For the text-containing cell, return its midpoint in [x, y] coordinate format. 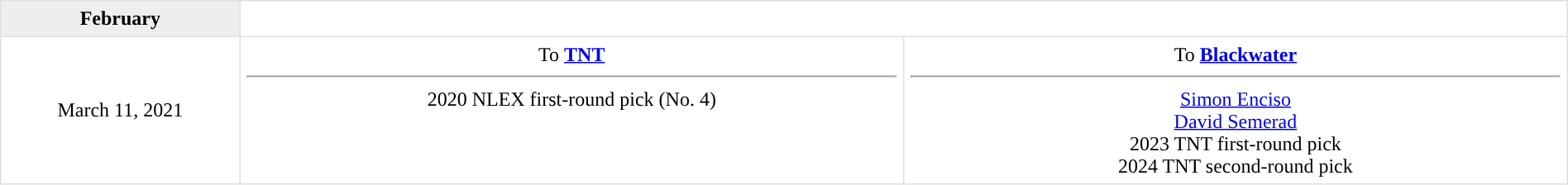
To TNT2020 NLEX first-round pick (No. 4) [572, 110]
February [121, 19]
To BlackwaterSimon EncisoDavid Semerad2023 TNT first-round pick2024 TNT second-round pick [1236, 110]
March 11, 2021 [121, 110]
